Pinpoint the cell where the given text exists, returning its (X, Y) midpoint coordinate. 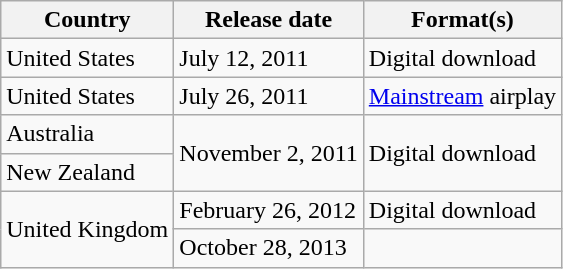
Country (88, 20)
Mainstream airplay (462, 96)
October 28, 2013 (268, 248)
November 2, 2011 (268, 153)
Release date (268, 20)
Format(s) (462, 20)
July 26, 2011 (268, 96)
July 12, 2011 (268, 58)
February 26, 2012 (268, 210)
Australia (88, 134)
United Kingdom (88, 229)
New Zealand (88, 172)
